Search for the cell housing the specified text and yield its (X, Y) center coordinate. 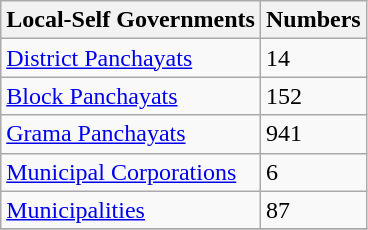
Municipalities (131, 210)
Numbers (313, 20)
Municipal Corporations (131, 172)
6 (313, 172)
941 (313, 134)
87 (313, 210)
152 (313, 96)
Grama Panchayats (131, 134)
Block Panchayats (131, 96)
Local-Self Governments (131, 20)
14 (313, 58)
District Panchayats (131, 58)
